Capture the cell that displays the provided text and extract its [x, y] central coordinate. 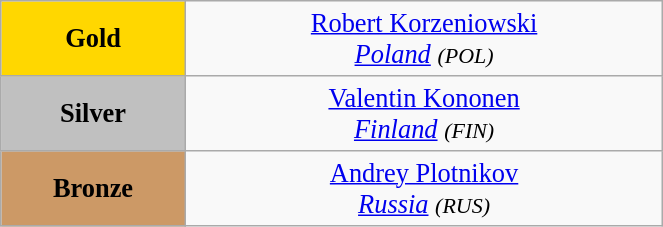
Andrey PlotnikovRussia (RUS) [424, 188]
Silver [94, 112]
Robert KorzeniowskiPoland (POL) [424, 38]
Gold [94, 38]
Bronze [94, 188]
Valentin KononenFinland (FIN) [424, 112]
